Locate the cell with the specified text and output its [x, y] center coordinate. 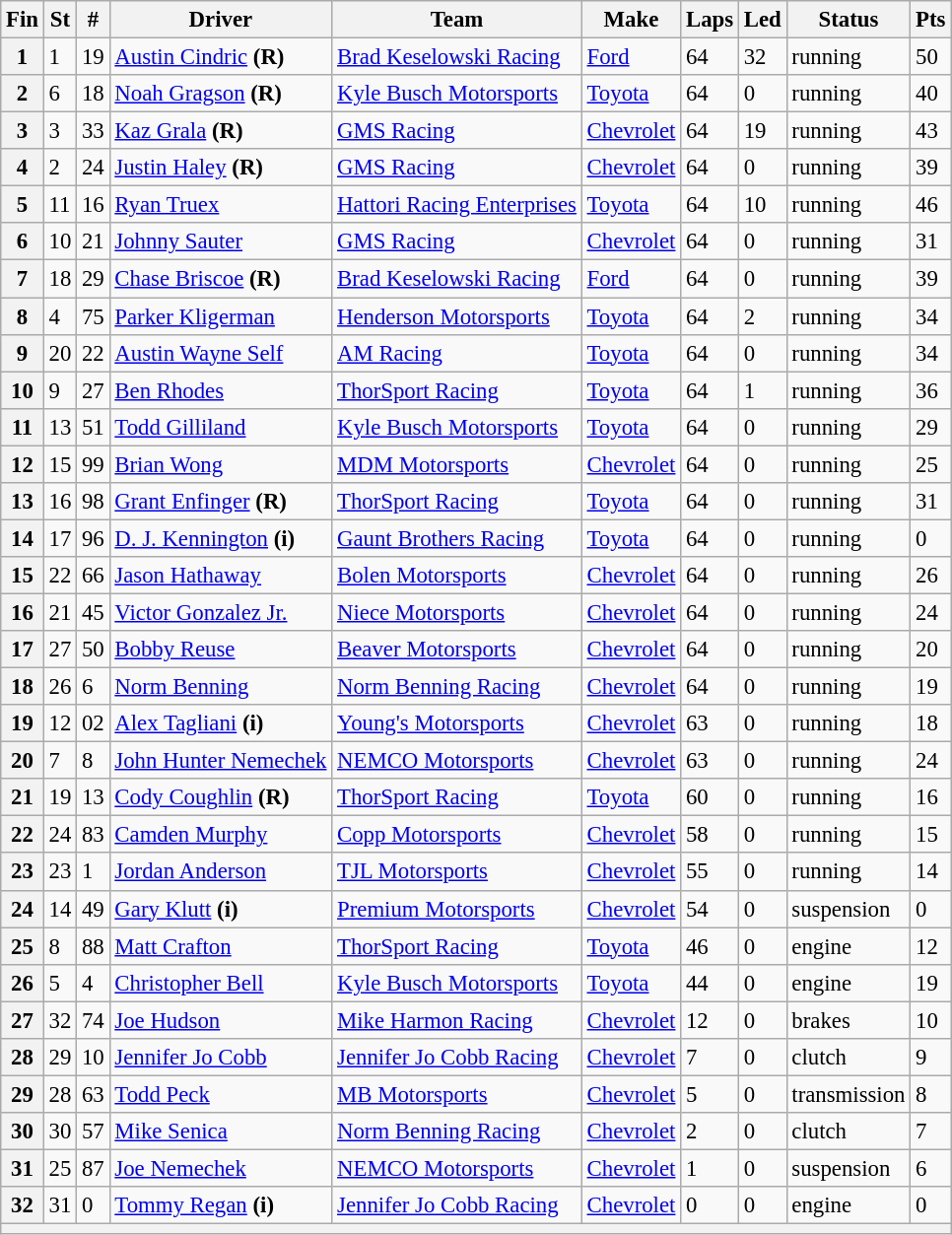
Ben Rhodes [221, 390]
58 [710, 835]
Christopher Bell [221, 983]
Austin Wayne Self [221, 353]
Team [457, 20]
Status [849, 20]
36 [930, 390]
Todd Peck [221, 1094]
Kaz Grala (R) [221, 131]
49 [93, 909]
# [93, 20]
MDM Motorsports [457, 464]
Pts [930, 20]
Noah Gragson (R) [221, 94]
Joe Hudson [221, 1020]
33 [93, 131]
Matt Crafton [221, 946]
Bobby Reuse [221, 650]
Driver [221, 20]
Chase Briscoe (R) [221, 279]
Victor Gonzalez Jr. [221, 612]
Gary Klutt (i) [221, 909]
TJL Motorsports [457, 872]
Alex Tagliani (i) [221, 723]
98 [93, 502]
Mike Harmon Racing [457, 1020]
Niece Motorsports [457, 612]
40 [930, 94]
Henderson Motorsports [457, 316]
John Hunter Nemechek [221, 761]
Grant Enfinger (R) [221, 502]
MB Motorsports [457, 1094]
99 [93, 464]
Copp Motorsports [457, 835]
Hattori Racing Enterprises [457, 205]
Cody Coughlin (R) [221, 797]
Norm Benning [221, 687]
brakes [849, 1020]
Todd Gilliland [221, 427]
96 [93, 538]
Camden Murphy [221, 835]
Mike Senica [221, 1132]
Jordan Anderson [221, 872]
74 [93, 1020]
Tommy Regan (i) [221, 1205]
Laps [710, 20]
Bolen Motorsports [457, 576]
Beaver Motorsports [457, 650]
Austin Cindric (R) [221, 57]
Justin Haley (R) [221, 168]
transmission [849, 1094]
D. J. Kennington (i) [221, 538]
AM Racing [457, 353]
75 [93, 316]
60 [710, 797]
83 [93, 835]
57 [93, 1132]
Jason Hathaway [221, 576]
45 [93, 612]
87 [93, 1168]
51 [93, 427]
Premium Motorsports [457, 909]
Led [763, 20]
02 [93, 723]
54 [710, 909]
Joe Nemechek [221, 1168]
88 [93, 946]
Jennifer Jo Cobb [221, 1058]
Young's Motorsports [457, 723]
Make [631, 20]
55 [710, 872]
66 [93, 576]
Parker Kligerman [221, 316]
St [59, 20]
Fin [23, 20]
Brian Wong [221, 464]
Gaunt Brothers Racing [457, 538]
43 [930, 131]
Johnny Sauter [221, 241]
Ryan Truex [221, 205]
44 [710, 983]
